Find where the given text appears and provide that cell's center as [x, y] coordinate. 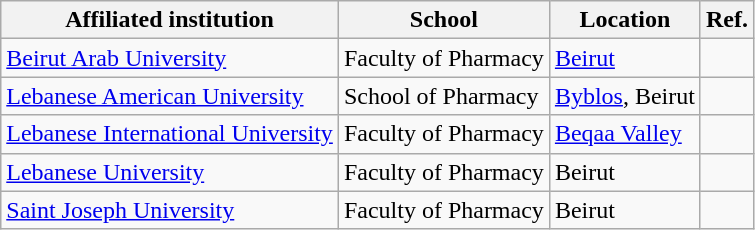
Saint Joseph University [170, 210]
School of Pharmacy [444, 96]
Lebanese International University [170, 134]
Affiliated institution [170, 20]
Location [624, 20]
Beqaa Valley [624, 134]
Lebanese American University [170, 96]
Byblos, Beirut [624, 96]
School [444, 20]
Ref. [726, 20]
Lebanese University [170, 172]
Beirut Arab University [170, 58]
